Detect which cell encompasses the target text, then output its (X, Y) center coordinate. 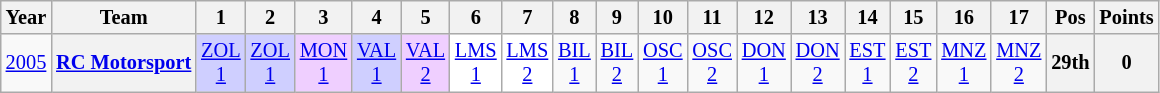
14 (867, 17)
EST1 (867, 63)
RC Motorsport (124, 63)
9 (618, 17)
16 (964, 17)
Year (26, 17)
13 (818, 17)
2005 (26, 63)
MNZ1 (964, 63)
LMS1 (476, 63)
Points (1126, 17)
BIL2 (618, 63)
11 (712, 17)
LMS2 (528, 63)
BIL1 (574, 63)
12 (764, 17)
3 (324, 17)
DON1 (764, 63)
1 (220, 17)
VAL2 (426, 63)
OSC2 (712, 63)
17 (1018, 17)
0 (1126, 63)
VAL1 (376, 63)
Team (124, 17)
MNZ2 (1018, 63)
4 (376, 17)
Pos (1070, 17)
6 (476, 17)
7 (528, 17)
5 (426, 17)
2 (270, 17)
10 (662, 17)
8 (574, 17)
OSC1 (662, 63)
DON2 (818, 63)
MON1 (324, 63)
29th (1070, 63)
15 (913, 17)
EST2 (913, 63)
